Output the (x, y) coordinate of the center of the cell containing the given text.  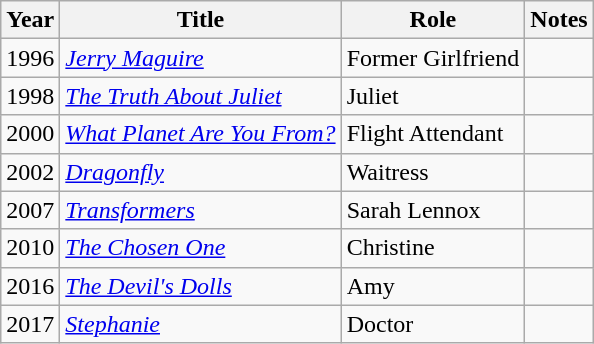
1996 (30, 58)
The Devil's Dolls (200, 286)
2017 (30, 324)
Former Girlfriend (433, 58)
Waitress (433, 172)
The Truth About Juliet (200, 96)
2010 (30, 248)
2007 (30, 210)
Amy (433, 286)
2000 (30, 134)
2016 (30, 286)
Title (200, 20)
The Chosen One (200, 248)
2002 (30, 172)
Notes (559, 20)
Jerry Maguire (200, 58)
1998 (30, 96)
Role (433, 20)
Transformers (200, 210)
Juliet (433, 96)
Flight Attendant (433, 134)
Stephanie (200, 324)
What Planet Are You From? (200, 134)
Sarah Lennox (433, 210)
Christine (433, 248)
Doctor (433, 324)
Year (30, 20)
Dragonfly (200, 172)
